Determine the [x, y] coordinate at the center of the cell enclosing the given text.  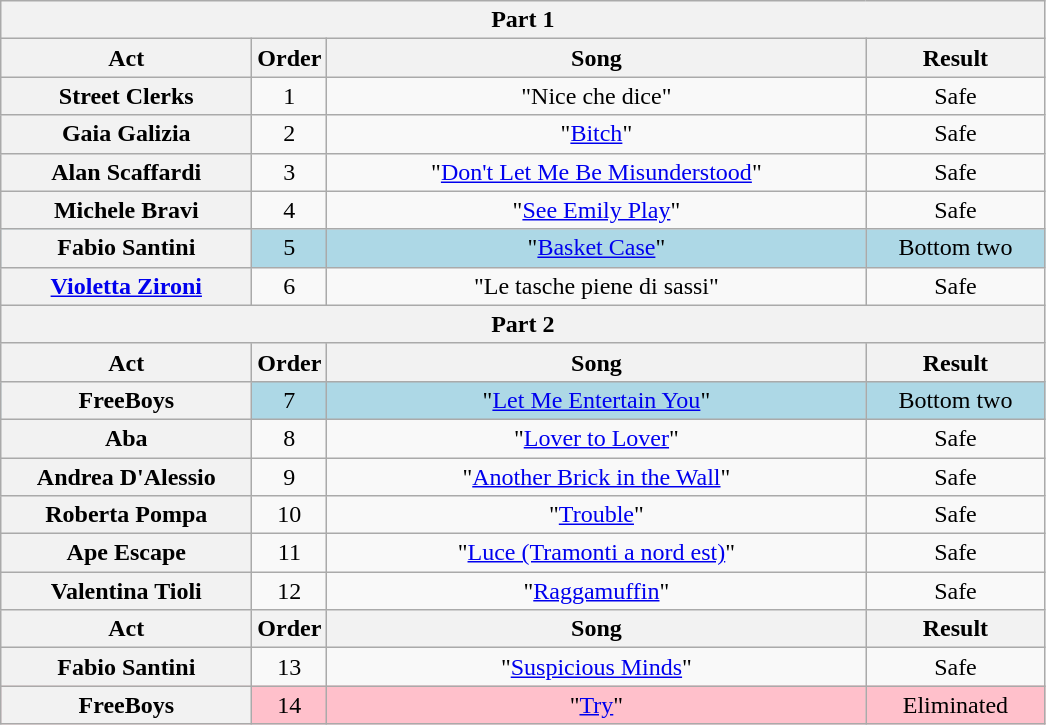
"Bitch" [596, 134]
Violetta Zironi [126, 286]
Alan Scaffardi [126, 172]
11 [290, 553]
"Another Brick in the Wall" [596, 477]
8 [290, 438]
"Don't Let Me Be Misunderstood" [596, 172]
Valentina Tioli [126, 591]
"Le tasche piene di sassi" [596, 286]
"Luce (Tramonti a nord est)" [596, 553]
"Lover to Lover" [596, 438]
"Try" [596, 705]
"Trouble" [596, 515]
"Raggamuffin" [596, 591]
Gaia Galizia [126, 134]
Ape Escape [126, 553]
"See Emily Play" [596, 210]
7 [290, 400]
Part 2 [523, 324]
Roberta Pompa [126, 515]
"Nice che dice" [596, 96]
2 [290, 134]
6 [290, 286]
Michele Bravi [126, 210]
Andrea D'Alessio [126, 477]
3 [290, 172]
"Basket Case" [596, 248]
"Let Me Entertain You" [596, 400]
Aba [126, 438]
10 [290, 515]
Part 1 [523, 20]
13 [290, 667]
Street Clerks [126, 96]
12 [290, 591]
1 [290, 96]
"Suspicious Minds" [596, 667]
5 [290, 248]
14 [290, 705]
9 [290, 477]
Eliminated [956, 705]
4 [290, 210]
